Locate the cell with the specified text and output its [x, y] center coordinate. 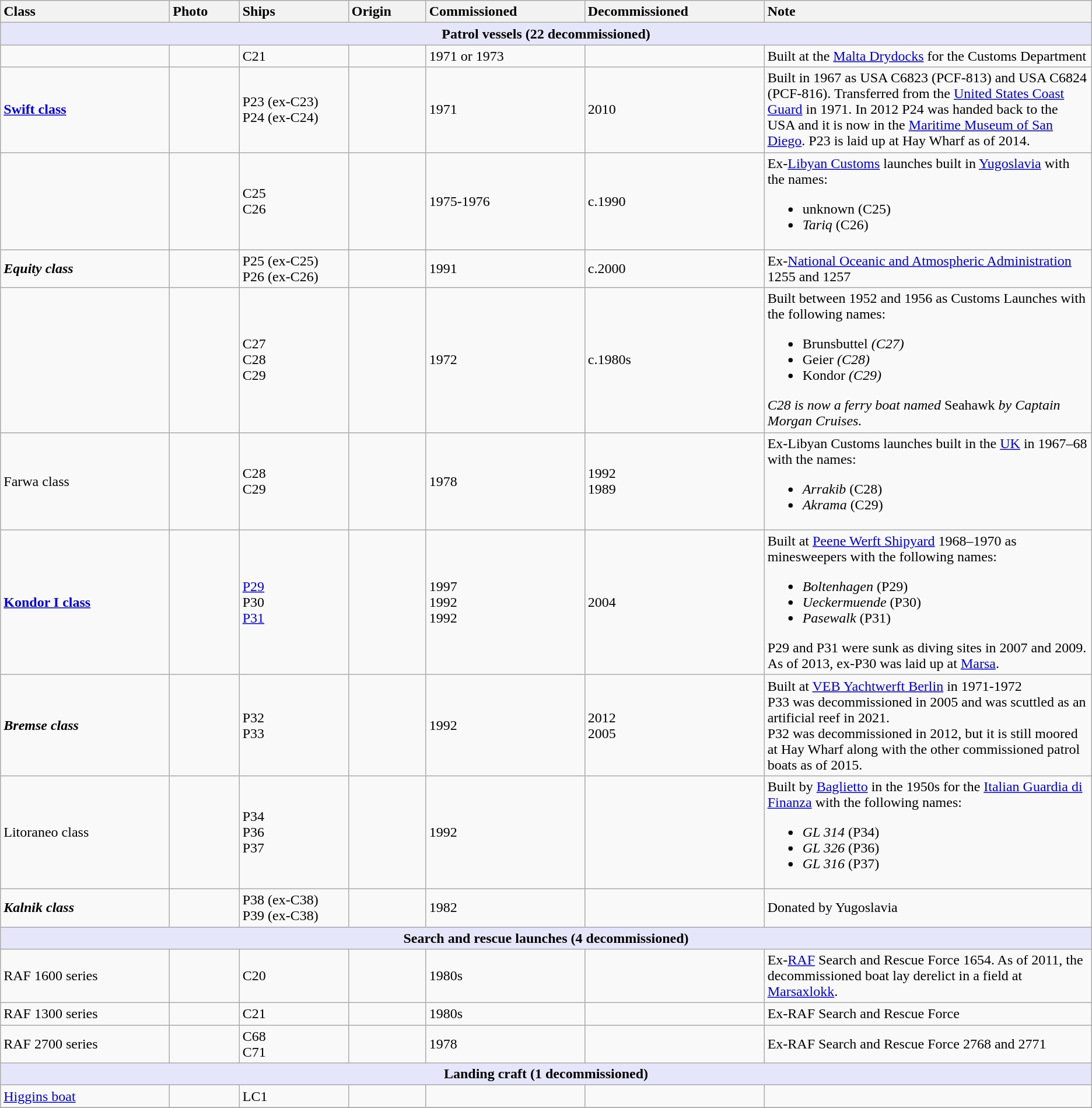
Decommissioned [674, 12]
P38 (ex-C38)P39 (ex-C38) [294, 908]
Ships [294, 12]
Built at the Malta Drydocks for the Customs Department [928, 56]
C25C26 [294, 201]
Swift class [85, 110]
1971 or 1973 [505, 56]
Ex-RAF Search and Rescue Force 1654. As of 2011, the decommissioned boat lay derelict in a field at Marsaxlokk. [928, 976]
c.2000 [674, 268]
1971 [505, 110]
Ex-Libyan Customs launches built in Yugoslavia with the names:unknown (C25)Tariq (C26) [928, 201]
P25 (ex-C25)P26 (ex-C26) [294, 268]
P32P33 [294, 725]
20122005 [674, 725]
19921989 [674, 481]
LC1 [294, 1096]
1982 [505, 908]
2004 [674, 602]
Ex-RAF Search and Rescue Force 2768 and 2771 [928, 1044]
Class [85, 12]
Origin [387, 12]
P34P36P37 [294, 832]
Commissioned [505, 12]
Higgins boat [85, 1096]
Ex-RAF Search and Rescue Force [928, 1014]
c.1990 [674, 201]
c.1980s [674, 360]
199719921992 [505, 602]
Donated by Yugoslavia [928, 908]
Patrol vessels (22 decommissioned) [546, 34]
C27C28C29 [294, 360]
Kondor I class [85, 602]
Note [928, 12]
C20 [294, 976]
Ex-Libyan Customs launches built in the UK in 1967–68 with the names:Arrakib (C28)Akrama (C29) [928, 481]
Ex-National Oceanic and Atmospheric Administration 1255 and 1257 [928, 268]
RAF 1600 series [85, 976]
1972 [505, 360]
Landing craft (1 decommissioned) [546, 1074]
Photo [205, 12]
P23 (ex-C23)P24 (ex-C24) [294, 110]
2010 [674, 110]
C28C29 [294, 481]
1991 [505, 268]
Search and rescue launches (4 decommissioned) [546, 938]
Equity class [85, 268]
Litoraneo class [85, 832]
P29P30P31 [294, 602]
RAF 2700 series [85, 1044]
Farwa class [85, 481]
RAF 1300 series [85, 1014]
1975-1976 [505, 201]
C68C71 [294, 1044]
Kalnik class [85, 908]
Built by Baglietto in the 1950s for the Italian Guardia di Finanza with the following names:GL 314 (P34)GL 326 (P36)GL 316 (P37) [928, 832]
Bremse class [85, 725]
